Extract the [x, y] coordinate from the center of the cell holding the provided text.  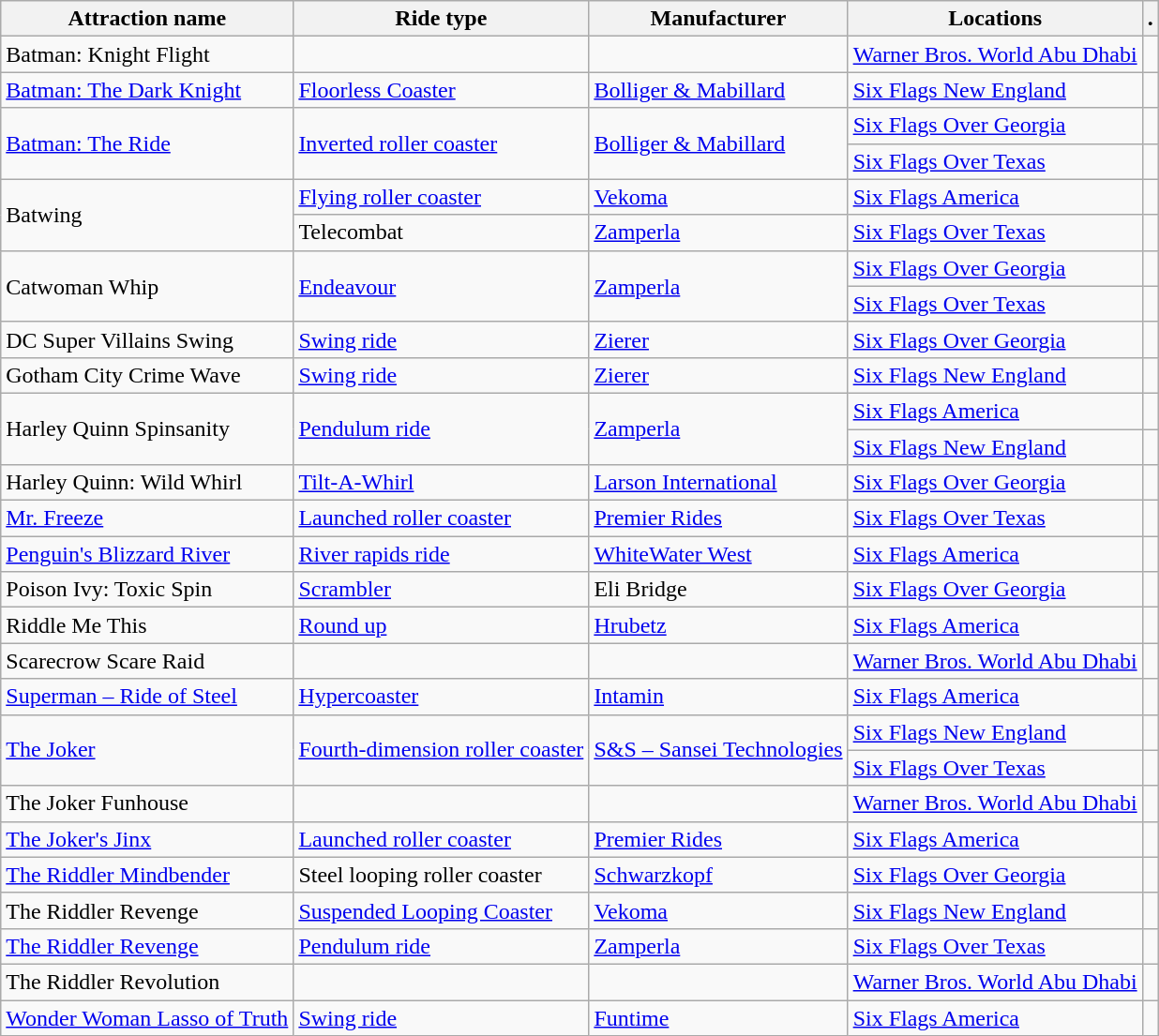
Inverted roller coaster [441, 143]
. [1150, 19]
The Joker's Jinx [147, 839]
Fourth-dimension roller coaster [441, 750]
DC Super Villains Swing [147, 339]
Larson International [718, 483]
Locations [995, 19]
Intamin [718, 697]
Batwing [147, 215]
S&S – Sansei Technologies [718, 750]
Hrubetz [718, 625]
Gotham City Crime Wave [147, 375]
The Riddler Mindbender [147, 875]
Round up [441, 625]
Tilt-A-Whirl [441, 483]
Catwoman Whip [147, 286]
River rapids ride [441, 554]
Ride type [441, 19]
The Riddler Revolution [147, 982]
Scarecrow Scare Raid [147, 661]
Hypercoaster [441, 697]
WhiteWater West [718, 554]
Batman: The Dark Knight [147, 90]
Riddle Me This [147, 625]
Batman: Knight Flight [147, 54]
Superman – Ride of Steel [147, 697]
Mr. Freeze [147, 518]
Attraction name [147, 19]
Eli Bridge [718, 590]
Telecombat [441, 233]
Steel looping roller coaster [441, 875]
Suspended Looping Coaster [441, 910]
Poison Ivy: Toxic Spin [147, 590]
The Joker Funhouse [147, 803]
Funtime [718, 1017]
Schwarzkopf [718, 875]
Flying roller coaster [441, 197]
Penguin's Blizzard River [147, 554]
Harley Quinn Spinsanity [147, 428]
Manufacturer [718, 19]
Harley Quinn: Wild Whirl [147, 483]
Scrambler [441, 590]
Wonder Woman Lasso of Truth [147, 1017]
Batman: The Ride [147, 143]
Floorless Coaster [441, 90]
The Joker [147, 750]
Endeavour [441, 286]
